From the cell containing the given text, extract its center point as [X, Y] coordinate. 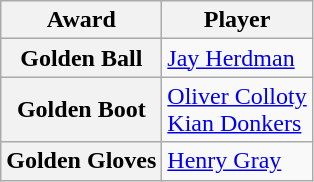
Golden Ball [82, 58]
Henry Gray [237, 161]
Oliver Colloty Kian Donkers [237, 110]
Award [82, 20]
Golden Gloves [82, 161]
Jay Herdman [237, 58]
Player [237, 20]
Golden Boot [82, 110]
